Output the (X, Y) coordinate of the center of the cell containing the given text.  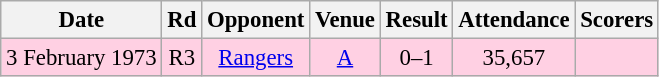
Opponent (256, 20)
Result (416, 20)
Rangers (256, 58)
Attendance (514, 20)
Date (82, 20)
Venue (346, 20)
A (346, 58)
Rd (182, 20)
3 February 1973 (82, 58)
35,657 (514, 58)
R3 (182, 58)
Scorers (617, 20)
0–1 (416, 58)
